Locate the cell with the specified text and output its [x, y] center coordinate. 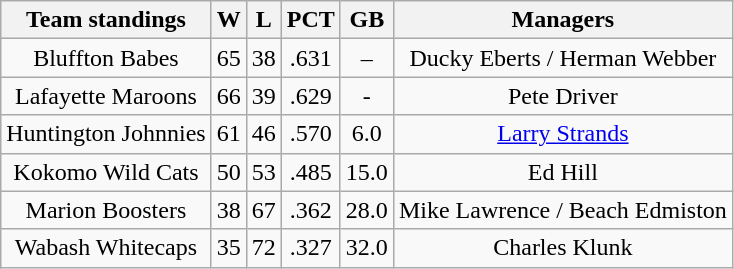
- [366, 96]
39 [264, 96]
Ducky Eberts / Herman Webber [562, 58]
32.0 [366, 248]
– [366, 58]
6.0 [366, 134]
.570 [310, 134]
.629 [310, 96]
Charles Klunk [562, 248]
Ed Hill [562, 172]
15.0 [366, 172]
Larry Strands [562, 134]
.631 [310, 58]
.327 [310, 248]
Team standings [106, 20]
GB [366, 20]
28.0 [366, 210]
Lafayette Maroons [106, 96]
PCT [310, 20]
.485 [310, 172]
65 [228, 58]
53 [264, 172]
46 [264, 134]
67 [264, 210]
61 [228, 134]
72 [264, 248]
W [228, 20]
Pete Driver [562, 96]
66 [228, 96]
Wabash Whitecaps [106, 248]
Managers [562, 20]
Mike Lawrence / Beach Edmiston [562, 210]
L [264, 20]
Kokomo Wild Cats [106, 172]
Marion Boosters [106, 210]
Huntington Johnnies [106, 134]
35 [228, 248]
.362 [310, 210]
Bluffton Babes [106, 58]
50 [228, 172]
